Find where the given text appears and provide that cell's center as (x, y) coordinate. 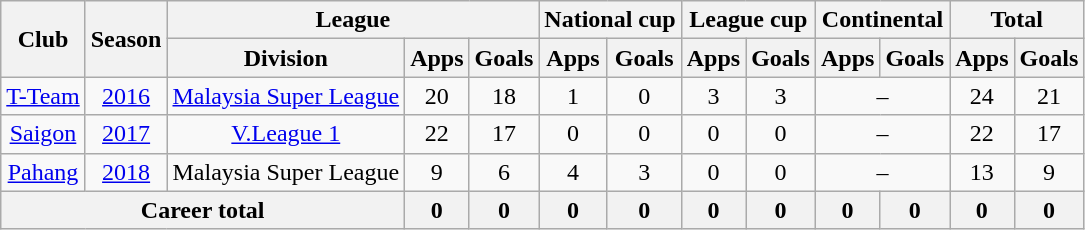
Continental (882, 20)
2016 (126, 96)
24 (982, 96)
Division (286, 58)
Season (126, 39)
League cup (748, 20)
13 (982, 172)
League (353, 20)
T-Team (43, 96)
Career total (203, 210)
2017 (126, 134)
Pahang (43, 172)
18 (504, 96)
20 (437, 96)
6 (504, 172)
2018 (126, 172)
4 (573, 172)
Total (1017, 20)
1 (573, 96)
Saigon (43, 134)
National cup (610, 20)
Club (43, 39)
21 (1049, 96)
V.League 1 (286, 134)
